Locate the cell with the specified text and output its [x, y] center coordinate. 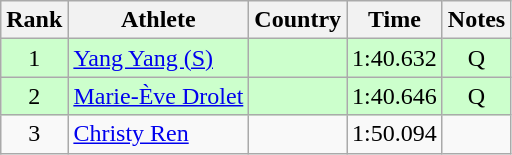
Notes [476, 20]
3 [34, 134]
2 [34, 96]
Yang Yang (S) [158, 58]
1:40.632 [395, 58]
1:50.094 [395, 134]
1:40.646 [395, 96]
Athlete [158, 20]
Time [395, 20]
Christy Ren [158, 134]
Marie-Ève Drolet [158, 96]
1 [34, 58]
Country [298, 20]
Rank [34, 20]
